Capture the cell that displays the provided text and extract its (X, Y) central coordinate. 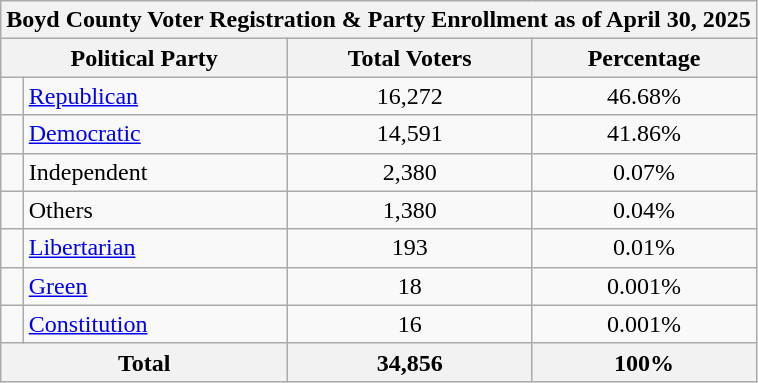
Total (144, 362)
41.86% (644, 134)
193 (410, 248)
Political Party (144, 58)
2,380 (410, 172)
100% (644, 362)
0.04% (644, 210)
14,591 (410, 134)
0.01% (644, 248)
18 (410, 286)
Libertarian (155, 248)
0.07% (644, 172)
34,856 (410, 362)
Others (155, 210)
46.68% (644, 96)
1,380 (410, 210)
Constitution (155, 324)
16,272 (410, 96)
Democratic (155, 134)
16 (410, 324)
Total Voters (410, 58)
Green (155, 286)
Republican (155, 96)
Independent (155, 172)
Percentage (644, 58)
Boyd County Voter Registration & Party Enrollment as of April 30, 2025 (379, 20)
